Determine the [x, y] coordinate at the center of the cell enclosing the given text.  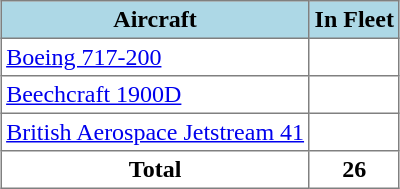
British Aerospace Jetstream 41 [155, 132]
In Fleet [354, 20]
Beechcraft 1900D [155, 95]
Total [155, 170]
Aircraft [155, 20]
Boeing 717-200 [155, 57]
26 [354, 170]
